Scan for the cell matching the given text and deliver its (X, Y) coordinate at center. 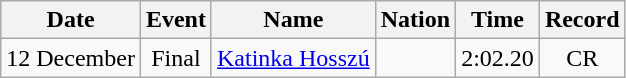
Nation (415, 20)
CR (582, 58)
Name (293, 20)
2:02.20 (498, 58)
12 December (71, 58)
Record (582, 20)
Event (176, 20)
Date (71, 20)
Time (498, 20)
Katinka Hosszú (293, 58)
Final (176, 58)
